Return the [x, y] coordinate for the center point of the cell that contains the specified text.  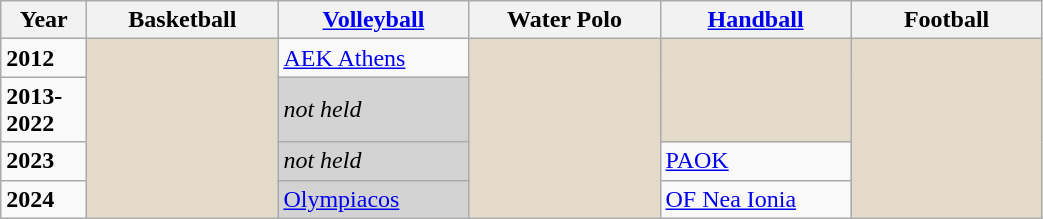
Water Polo [564, 20]
2024 [44, 199]
Volleyball [374, 20]
OF Nea Ionia [756, 199]
2023 [44, 161]
2012 [44, 58]
Basketball [182, 20]
Football [946, 20]
Olympiacos [374, 199]
PAOK [756, 161]
Handball [756, 20]
AEK Athens [374, 58]
2013-2022 [44, 110]
Year [44, 20]
